Return the [x, y] coordinate for the center point of the cell that contains the specified text.  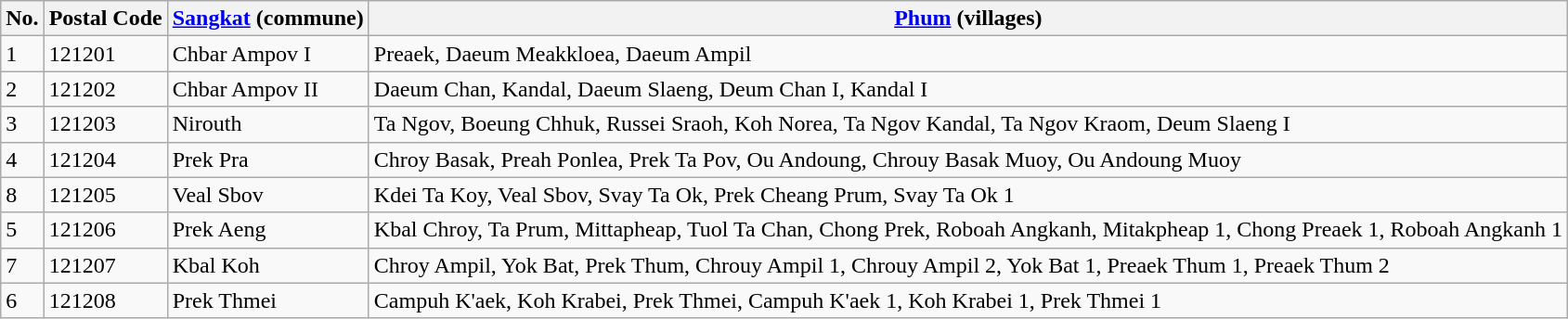
121205 [106, 195]
5 [22, 230]
Chroy Basak, Preah Ponlea, Prek Ta Pov, Ou Andoung, Chrouy Basak Muoy, Ou Andoung Muoy [967, 159]
121201 [106, 54]
2 [22, 89]
Prek Aeng [267, 230]
4 [22, 159]
No. [22, 19]
Sangkat (commune) [267, 19]
121203 [106, 124]
7 [22, 265]
6 [22, 300]
Prek Pra [267, 159]
Kbal Chroy, Ta Prum, Mittapheap, Tuol Ta Chan, Chong Prek, Roboah Angkanh, Mitakpheap 1, Chong Preaek 1, Roboah Angkanh 1 [967, 230]
Campuh K'aek, Koh Krabei, Prek Thmei, Campuh K'aek 1, Koh Krabei 1, Prek Thmei 1 [967, 300]
121202 [106, 89]
Chbar Ampov II [267, 89]
8 [22, 195]
Phum (villages) [967, 19]
3 [22, 124]
Kbal Koh [267, 265]
Daeum Chan, Kandal, Daeum Slaeng, Deum Chan I, Kandal I [967, 89]
Ta Ngov, Boeung Chhuk, Russei Sraoh, Koh Norea, Ta Ngov Kandal, Ta Ngov Kraom, Deum Slaeng I [967, 124]
Prek Thmei [267, 300]
Chroy Ampil, Yok Bat, Prek Thum, Chrouy Ampil 1, Chrouy Ampil 2, Yok Bat 1, Preaek Thum 1, Preaek Thum 2 [967, 265]
Kdei Ta Koy, Veal Sbov, Svay Ta Ok, Prek Cheang Prum, Svay Ta Ok 1 [967, 195]
121208 [106, 300]
Postal Code [106, 19]
121204 [106, 159]
1 [22, 54]
Veal Sbov [267, 195]
121207 [106, 265]
Nirouth [267, 124]
121206 [106, 230]
Chbar Ampov I [267, 54]
Preaek, Daeum Meakkloea, Daeum Ampil [967, 54]
